Find where the given text appears and provide that cell's center as (x, y) coordinate. 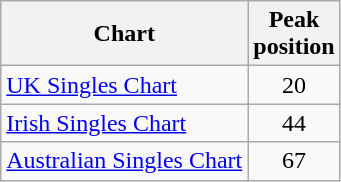
44 (294, 123)
Peak position (294, 34)
UK Singles Chart (124, 85)
67 (294, 161)
20 (294, 85)
Irish Singles Chart (124, 123)
Chart (124, 34)
Australian Singles Chart (124, 161)
